Pinpoint the cell where the given text exists, returning its [X, Y] midpoint coordinate. 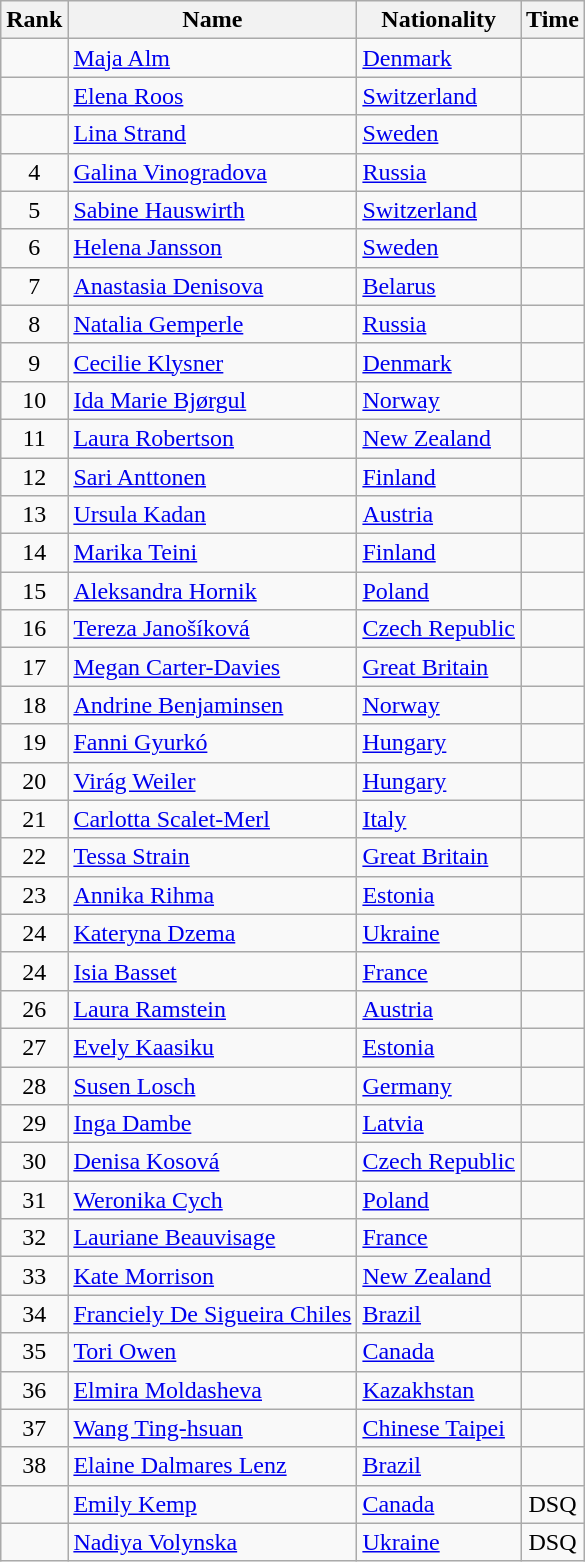
36 [34, 1390]
13 [34, 515]
Lina Strand [212, 134]
Wang Ting-hsuan [212, 1428]
Belarus [439, 286]
Rank [34, 20]
Franciely De Sigueira Chiles [212, 1314]
17 [34, 667]
Tereza Janošíková [212, 629]
Name [212, 20]
Cecilie Klysner [212, 362]
10 [34, 400]
Carlotta Scalet-Merl [212, 819]
Ursula Kadan [212, 515]
Lauriane Beauvisage [212, 1238]
Emily Kemp [212, 1504]
37 [34, 1428]
Inga Dambe [212, 1124]
Galina Vinogradova [212, 172]
26 [34, 1009]
28 [34, 1085]
Natalia Gemperle [212, 324]
Kateryna Dzema [212, 933]
Marika Teini [212, 553]
22 [34, 857]
Fanni Gyurkó [212, 743]
Tessa Strain [212, 857]
Laura Ramstein [212, 1009]
Nadiya Volynska [212, 1542]
15 [34, 591]
Isia Basset [212, 971]
Virág Weiler [212, 781]
Germany [439, 1085]
32 [34, 1238]
Sari Anttonen [212, 477]
8 [34, 324]
Annika Rihma [212, 895]
31 [34, 1200]
Maja Alm [212, 58]
Kazakhstan [439, 1390]
30 [34, 1162]
Helena Jansson [212, 248]
12 [34, 477]
Weronika Cych [212, 1200]
Elena Roos [212, 96]
Nationality [439, 20]
Latvia [439, 1124]
Ida Marie Bjørgul [212, 400]
19 [34, 743]
11 [34, 438]
20 [34, 781]
4 [34, 172]
21 [34, 819]
Aleksandra Hornik [212, 591]
Chinese Taipei [439, 1428]
Elmira Moldasheva [212, 1390]
23 [34, 895]
29 [34, 1124]
33 [34, 1276]
Megan Carter-Davies [212, 667]
Anastasia Denisova [212, 286]
Susen Losch [212, 1085]
35 [34, 1352]
34 [34, 1314]
Elaine Dalmares Lenz [212, 1466]
Sabine Hauswirth [212, 210]
27 [34, 1047]
Tori Owen [212, 1352]
38 [34, 1466]
14 [34, 553]
5 [34, 210]
Denisa Kosová [212, 1162]
Kate Morrison [212, 1276]
16 [34, 629]
9 [34, 362]
Time [553, 20]
Laura Robertson [212, 438]
6 [34, 248]
Andrine Benjaminsen [212, 705]
7 [34, 286]
Italy [439, 819]
Evely Kaasiku [212, 1047]
18 [34, 705]
